Extract the [x, y] coordinate from the center of the cell holding the provided text.  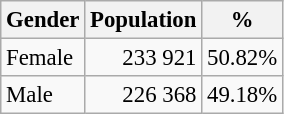
233 921 [144, 58]
Gender [43, 20]
Male [43, 95]
Female [43, 58]
49.18% [242, 95]
Population [144, 20]
226 368 [144, 95]
% [242, 20]
50.82% [242, 58]
